Output the (X, Y) coordinate of the center of the cell containing the given text.  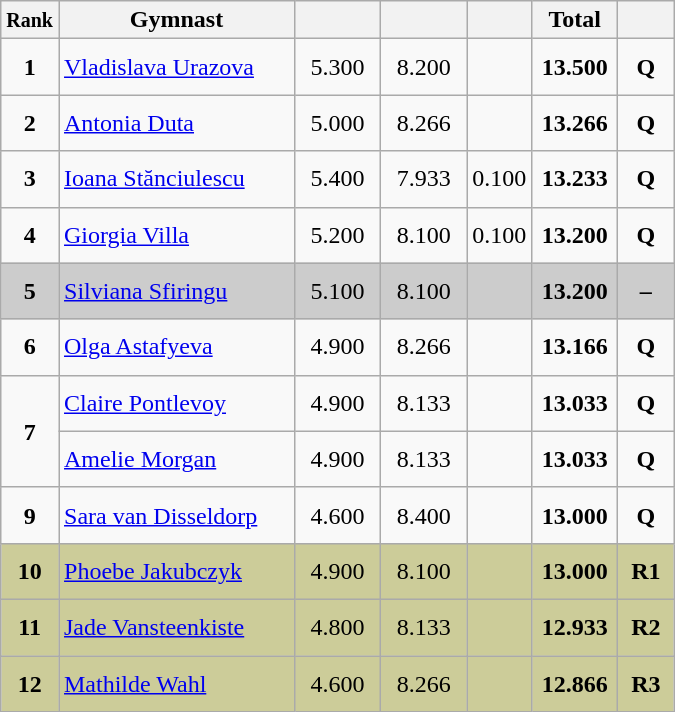
Claire Pontlevoy (176, 403)
11 (30, 627)
Silviana Sfiringu (176, 291)
Total (575, 20)
Olga Astafyeva (176, 347)
13.266 (575, 123)
5.100 (338, 291)
R3 (646, 684)
Amelie Morgan (176, 459)
4 (30, 235)
5.200 (338, 235)
7.933 (424, 179)
5.400 (338, 179)
12.933 (575, 627)
6 (30, 347)
10 (30, 571)
12.866 (575, 684)
Mathilde Wahl (176, 684)
R2 (646, 627)
Phoebe Jakubczyk (176, 571)
Jade Vansteenkiste (176, 627)
R1 (646, 571)
Antonia Duta (176, 123)
8.200 (424, 67)
Vladislava Urazova (176, 67)
5.000 (338, 123)
8.400 (424, 515)
Gymnast (176, 20)
13.500 (575, 67)
Ioana Stănciulescu (176, 179)
13.166 (575, 347)
9 (30, 515)
13.233 (575, 179)
2 (30, 123)
5 (30, 291)
Sara van Disseldorp (176, 515)
Rank (30, 20)
4.800 (338, 627)
Giorgia Villa (176, 235)
– (646, 291)
3 (30, 179)
5.300 (338, 67)
7 (30, 431)
12 (30, 684)
1 (30, 67)
